From the cell containing the given text, extract its center point as [x, y] coordinate. 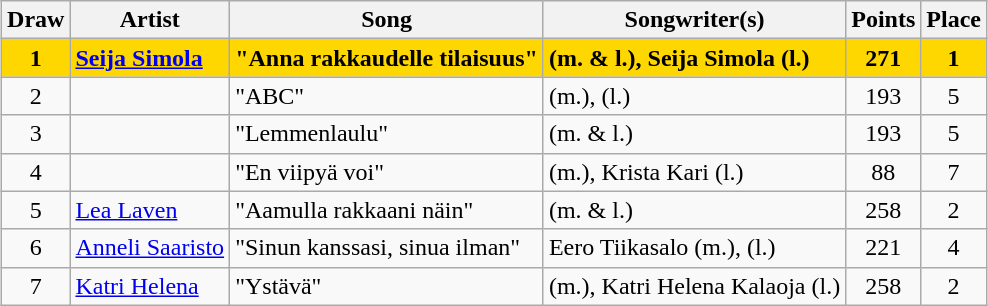
Songwriter(s) [694, 20]
Katri Helena [150, 286]
"Anna rakkaudelle tilaisuus" [387, 58]
"En viipyä voi" [387, 172]
Anneli Saaristo [150, 248]
6 [36, 248]
Song [387, 20]
Draw [36, 20]
3 [36, 134]
221 [884, 248]
"ABC" [387, 96]
271 [884, 58]
Place [954, 20]
"Lemmenlaulu" [387, 134]
Points [884, 20]
(m.), Krista Kari (l.) [694, 172]
Artist [150, 20]
88 [884, 172]
"Aamulla rakkaani näin" [387, 210]
(m. & l.), Seija Simola (l.) [694, 58]
(m.), Katri Helena Kalaoja (l.) [694, 286]
"Sinun kanssasi, sinua ilman" [387, 248]
Seija Simola [150, 58]
(m.), (l.) [694, 96]
Lea Laven [150, 210]
Eero Tiikasalo (m.), (l.) [694, 248]
"Ystävä" [387, 286]
